From the cell containing the given text, extract its center point as (X, Y) coordinate. 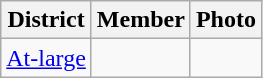
Member (140, 20)
Photo (226, 20)
At-large (46, 58)
District (46, 20)
